Return the [X, Y] coordinate for the center point of the cell that contains the specified text.  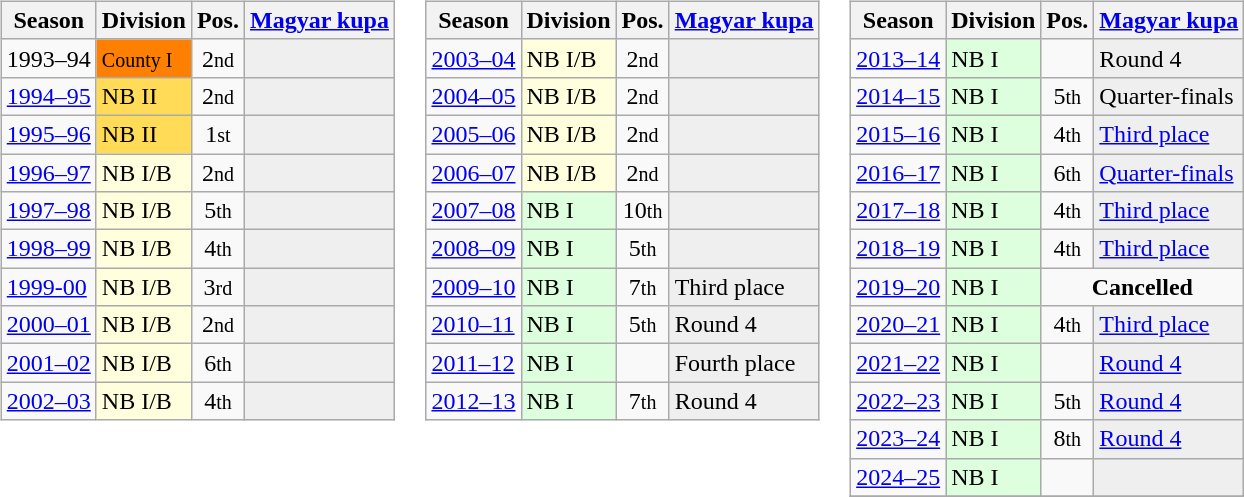
2014–15 [898, 96]
2021–22 [898, 363]
2005–06 [474, 134]
1994–95 [48, 96]
2001–02 [48, 363]
Cancelled [1142, 287]
2022–23 [898, 401]
2015–16 [898, 134]
2024–25 [898, 477]
Fourth place [744, 363]
1995–96 [48, 134]
2007–08 [474, 211]
1996–97 [48, 173]
2011–12 [474, 363]
2009–10 [474, 287]
1st [218, 134]
2004–05 [474, 96]
2002–03 [48, 401]
2018–19 [898, 249]
2012–13 [474, 401]
2016–17 [898, 173]
2020–21 [898, 325]
1999-00 [48, 287]
2006–07 [474, 173]
2019–20 [898, 287]
2000–01 [48, 325]
8th [1068, 439]
1997–98 [48, 211]
2017–18 [898, 211]
2010–11 [474, 325]
10th [642, 211]
2008–09 [474, 249]
1993–94 [48, 58]
County I [144, 58]
2023–24 [898, 439]
3rd [218, 287]
2013–14 [898, 58]
2003–04 [474, 58]
1998–99 [48, 249]
